Locate the cell with the specified text and output its [x, y] center coordinate. 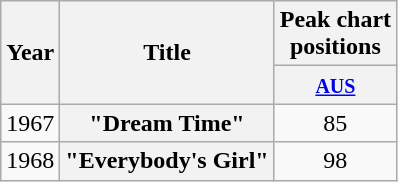
98 [335, 161]
Title [167, 52]
Year [30, 52]
AUS [335, 85]
"Dream Time" [167, 123]
Peak chartpositions [335, 34]
1967 [30, 123]
"Everybody's Girl" [167, 161]
85 [335, 123]
1968 [30, 161]
